Output the (x, y) coordinate of the center of the cell containing the given text.  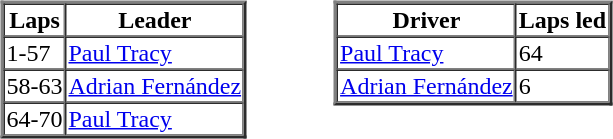
58-63 (35, 86)
Laps led (562, 20)
6 (562, 86)
64 (562, 52)
Driver (426, 20)
1-57 (35, 52)
Laps (35, 20)
64-70 (35, 118)
Leader (154, 20)
